Search for the cell housing the specified text and yield its (X, Y) center coordinate. 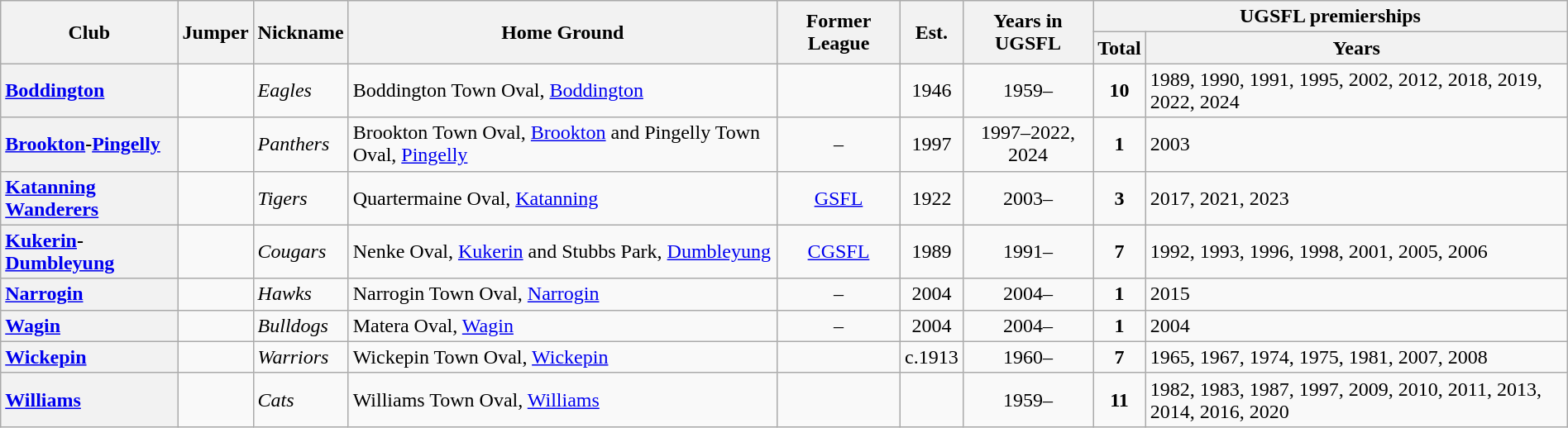
Narrogin Town Oval, Narrogin (562, 294)
10 (1120, 91)
CGSFL (839, 251)
11 (1120, 400)
1997 (932, 144)
2017, 2021, 2023 (1356, 198)
Cats (301, 400)
2015 (1356, 294)
1922 (932, 198)
Boddington (89, 91)
Panthers (301, 144)
Brookton-Pingelly (89, 144)
Matera Oval, Wagin (562, 326)
1946 (932, 91)
Katanning Wanderers (89, 198)
2003– (1027, 198)
Years in UGSFL (1027, 32)
1965, 1967, 1974, 1975, 1981, 2007, 2008 (1356, 357)
1982, 1983, 1987, 1997, 2009, 2010, 2011, 2013, 2014, 2016, 2020 (1356, 400)
Wickepin (89, 357)
Nickname (301, 32)
Tigers (301, 198)
Former League (839, 32)
1991– (1027, 251)
Home Ground (562, 32)
GSFL (839, 198)
1989 (932, 251)
1989, 1990, 1991, 1995, 2002, 2012, 2018, 2019, 2022, 2024 (1356, 91)
c.1913 (932, 357)
Nenke Oval, Kukerin and Stubbs Park, Dumbleyung (562, 251)
Club (89, 32)
Eagles (301, 91)
Williams (89, 400)
Boddington Town Oval, Boddington (562, 91)
1960– (1027, 357)
Hawks (301, 294)
UGSFL premierships (1331, 17)
Williams Town Oval, Williams (562, 400)
3 (1120, 198)
Jumper (215, 32)
Total (1120, 48)
1992, 1993, 1996, 1998, 2001, 2005, 2006 (1356, 251)
Warriors (301, 357)
Wickepin Town Oval, Wickepin (562, 357)
Kukerin-Dumbleyung (89, 251)
Brookton Town Oval, Brookton and Pingelly Town Oval, Pingelly (562, 144)
Wagin (89, 326)
Narrogin (89, 294)
Est. (932, 32)
2003 (1356, 144)
Years (1356, 48)
Quartermaine Oval, Katanning (562, 198)
Cougars (301, 251)
1997–2022, 2024 (1027, 144)
Bulldogs (301, 326)
